Pinpoint the cell where the given text exists, returning its (x, y) midpoint coordinate. 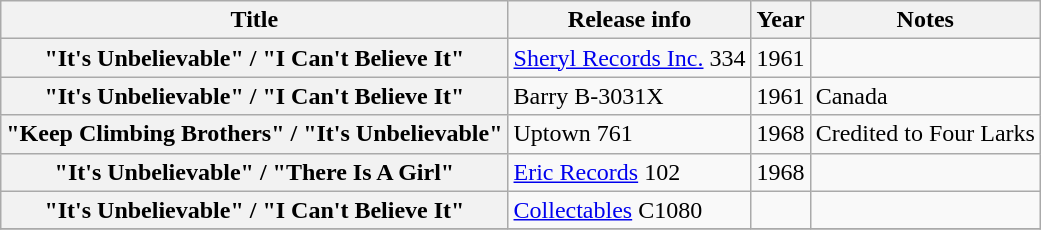
Year (780, 20)
Collectables C1080 (630, 210)
Credited to Four Larks (925, 134)
Eric Records 102 (630, 172)
Sheryl Records Inc. 334 (630, 58)
Release info (630, 20)
Barry B-3031X (630, 96)
Canada (925, 96)
"Keep Climbing Brothers" / "It's Unbelievable" (254, 134)
Uptown 761 (630, 134)
Title (254, 20)
"It's Unbelievable" / "There Is A Girl" (254, 172)
Notes (925, 20)
